For the text-containing cell, return its midpoint in [X, Y] coordinate format. 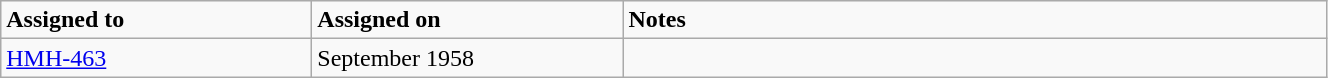
Assigned to [156, 20]
September 1958 [468, 58]
Assigned on [468, 20]
HMH-463 [156, 58]
Notes [975, 20]
